Extract the (X, Y) coordinate from the center of the cell holding the provided text.  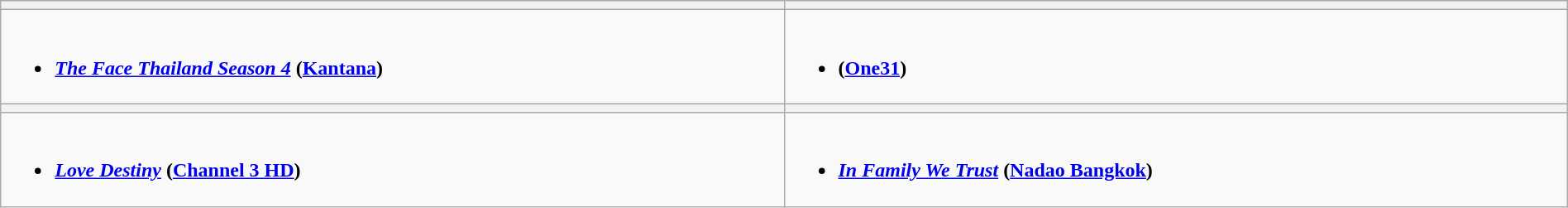
(One31) (1176, 56)
The Face Thailand Season 4 (Kantana) (392, 56)
In Family We Trust (Nadao Bangkok) (1176, 159)
Love Destiny (Channel 3 HD) (392, 159)
